From the cell containing the given text, extract its center point as (x, y) coordinate. 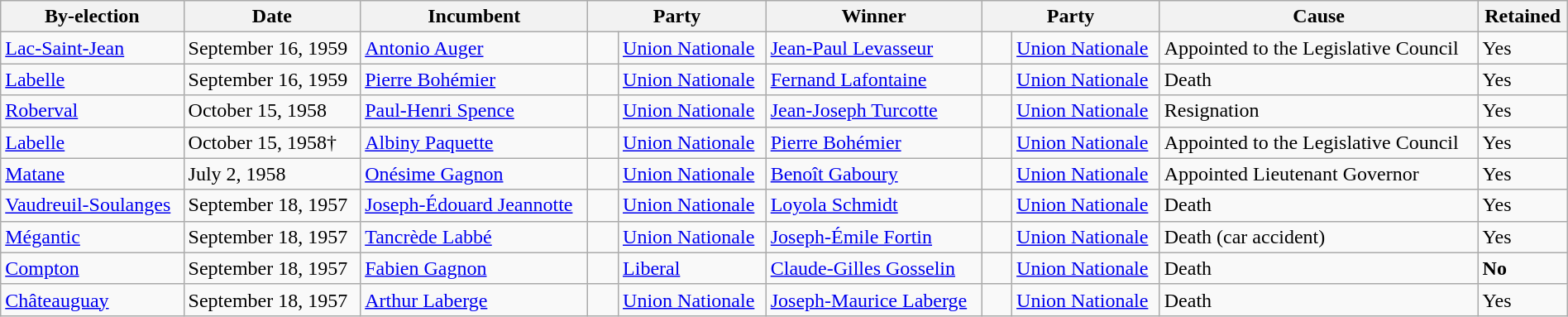
Arthur Laberge (475, 300)
Claude-Gilles Gosselin (873, 268)
Matane (93, 174)
Fernand Lafontaine (873, 79)
Joseph-Maurice Laberge (873, 300)
Liberal (693, 268)
Antonio Auger (475, 48)
Jean-Paul Levasseur (873, 48)
Roberval (93, 111)
Retained (1523, 17)
No (1523, 268)
Death (car accident) (1318, 237)
Loyola Schmidt (873, 205)
October 15, 1958† (272, 142)
Paul-Henri Spence (475, 111)
Compton (93, 268)
Albiny Paquette (475, 142)
Mégantic (93, 237)
Winner (873, 17)
Fabien Gagnon (475, 268)
Jean-Joseph Turcotte (873, 111)
October 15, 1958 (272, 111)
Onésime Gagnon (475, 174)
Incumbent (475, 17)
Appointed Lieutenant Governor (1318, 174)
Joseph-Édouard Jeannotte (475, 205)
Cause (1318, 17)
Date (272, 17)
Resignation (1318, 111)
Châteauguay (93, 300)
Joseph-Émile Fortin (873, 237)
Tancrède Labbé (475, 237)
Lac-Saint-Jean (93, 48)
By-election (93, 17)
July 2, 1958 (272, 174)
Benoît Gaboury (873, 174)
Vaudreuil-Soulanges (93, 205)
